Search for the cell housing the specified text and yield its (x, y) center coordinate. 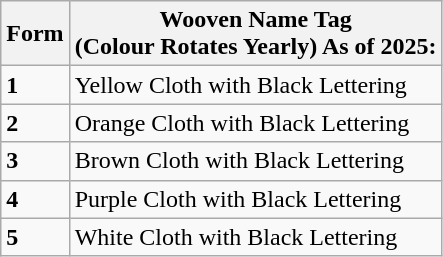
Form (35, 34)
1 (35, 85)
White Cloth with Black Lettering (256, 237)
Purple Cloth with Black Lettering (256, 199)
4 (35, 199)
Wooven Name Tag(Colour Rotates Yearly) As of 2025: (256, 34)
Yellow Cloth with Black Lettering (256, 85)
5 (35, 237)
Orange Cloth with Black Lettering (256, 123)
3 (35, 161)
Brown Cloth with Black Lettering (256, 161)
2 (35, 123)
